Capture the cell that displays the provided text and extract its (x, y) central coordinate. 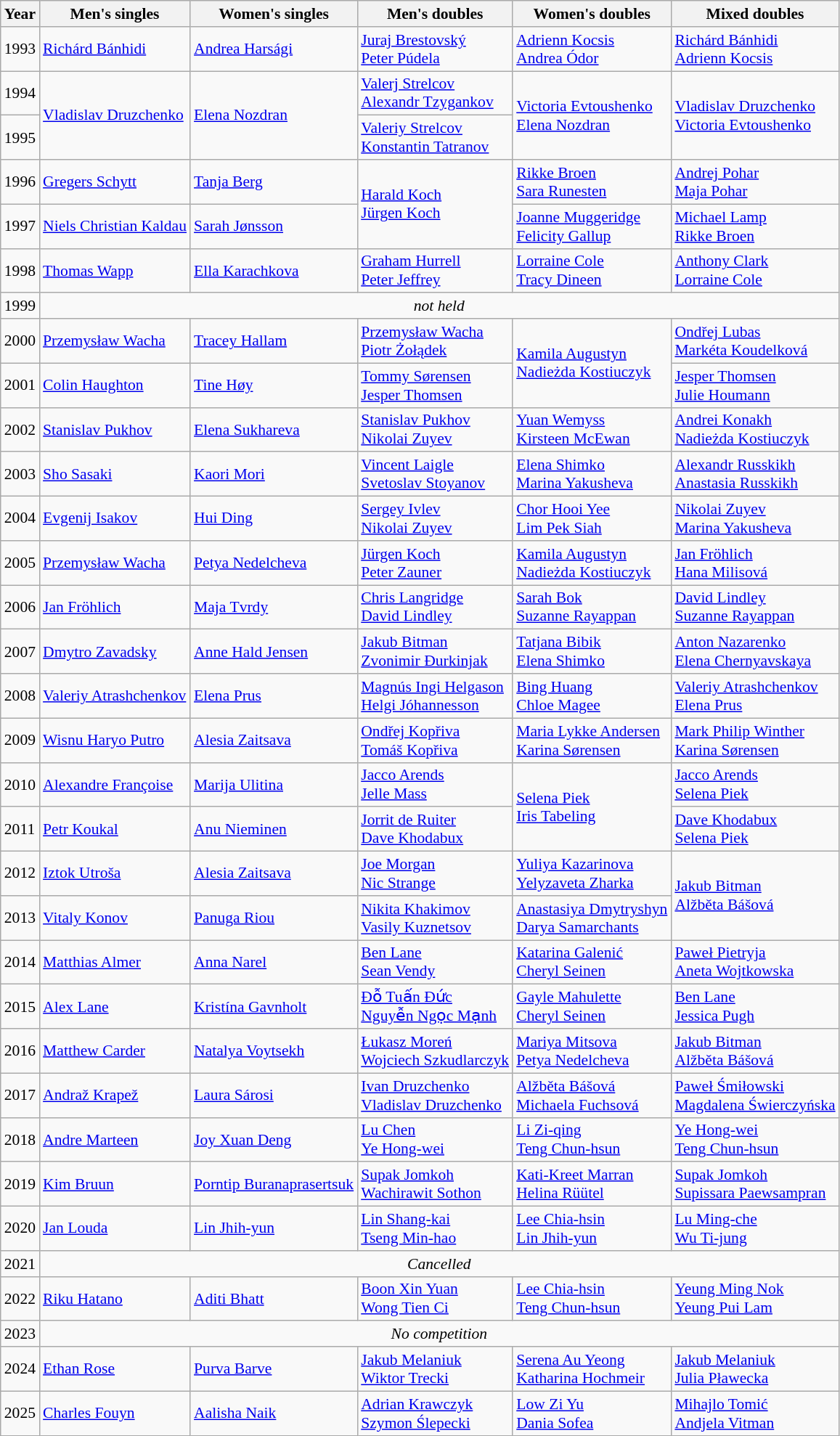
Kristína Gavnholt (274, 1006)
Yuan Wemyss Kirsteen McEwan (592, 430)
Jan Fröhlich Hana Milisová (755, 563)
1993 (20, 49)
Vladislav Druzchenko Victoria Evtoushenko (755, 115)
Men's singles (115, 14)
Serena Au Yeong Katharina Hochmeir (592, 1369)
Porntip Buranaprasertsuk (274, 1185)
2019 (20, 1185)
Sergey Ivlev Nikolai Zuyev (435, 518)
Vladislav Druzchenko (115, 115)
Yeung Ming Nok Yeung Pui Lam (755, 1298)
2016 (20, 1051)
Supak Jomkoh Supissara Paewsampran (755, 1185)
1997 (20, 227)
Lorraine Cole Tracy Dineen (592, 270)
2021 (20, 1264)
Panuga Riou (274, 918)
Matthias Almer (115, 963)
Joanne Muggeridge Felicity Gallup (592, 227)
Matthew Carder (115, 1051)
Joe Morgan Nic Strange (435, 874)
Anna Narel (274, 963)
Valerj Strelcov Alexandr Tzygankov (435, 93)
1995 (20, 138)
2024 (20, 1369)
Andrea Harsági (274, 49)
Elena Shimko Marina Yakusheva (592, 475)
Jacco Arends Jelle Mass (435, 784)
Nikolai Zuyev Marina Yakusheva (755, 518)
Bing Huang Chloe Magee (592, 695)
2008 (20, 695)
Ivan Druzchenko Vladislav Druzchenko (435, 1095)
Ondřej Lubas Markéta Koudelková (755, 341)
Stanislav Pukhov Nikolai Zuyev (435, 430)
Yuliya Kazarinova Yelyzaveta Zharka (592, 874)
Sarah Bok Suzanne Rayappan (592, 607)
Tommy Sørensen Jesper Thomsen (435, 385)
Anne Hald Jensen (274, 652)
Paweł Pietryja Aneta Wojtkowska (755, 963)
2000 (20, 341)
Tracey Hallam (274, 341)
Wisnu Haryo Putro (115, 741)
Tanja Berg (274, 181)
not held (439, 306)
Cancelled (439, 1264)
Anthony Clark Lorraine Cole (755, 270)
Women's singles (274, 14)
Petya Nedelcheva (274, 563)
2010 (20, 784)
2017 (20, 1095)
Mariya Mitsova Petya Nedelcheva (592, 1051)
1996 (20, 181)
Vincent Laigle Svetoslav Stoyanov (435, 475)
Jan Fröhlich (115, 607)
Lin Jhih-yun (274, 1228)
Jacco Arends Selena Piek (755, 784)
Lee Chia-hsin Lin Jhih-yun (592, 1228)
Przemysław Wacha Piotr Żołądek (435, 341)
Ben Lane Sean Vendy (435, 963)
Gregers Schytt (115, 181)
Vitaly Konov (115, 918)
Anton Nazarenko Elena Chernyavskaya (755, 652)
Li Zi-qing Teng Chun-hsun (592, 1140)
2004 (20, 518)
Tine Høy (274, 385)
Michael Lamp Rikke Broen (755, 227)
Jakub Melaniuk Julia Pławecka (755, 1369)
Jan Louda (115, 1228)
Elena Nozdran (274, 115)
2011 (20, 829)
Valeriy Atrashchenkov Elena Prus (755, 695)
Laura Sárosi (274, 1095)
Kati-Kreet Marran Helina Rüütel (592, 1185)
Valeriy Atrashchenkov (115, 695)
Alžběta Bášová Michaela Fuchsová (592, 1095)
Year (20, 14)
Mixed doubles (755, 14)
No competition (439, 1334)
Marija Ulitina (274, 784)
Niels Christian Kaldau (115, 227)
Anu Nieminen (274, 829)
Maria Lykke Andersen Karina Sørensen (592, 741)
Men's doubles (435, 14)
2009 (20, 741)
Magnús Ingi Helgason Helgi Jóhannesson (435, 695)
Chor Hooi Yee Lim Pek Siah (592, 518)
Iztok Utroša (115, 874)
Juraj Brestovský Peter Púdela (435, 49)
1994 (20, 93)
2022 (20, 1298)
Aalisha Naik (274, 1413)
Harald Koch Jürgen Koch (435, 204)
Katarina Galenić Cheryl Seinen (592, 963)
Jakub Melaniuk Wiktor Trecki (435, 1369)
2013 (20, 918)
Alex Lane (115, 1006)
Đỗ Tuấn Đức Nguyễn Ngọc Mạnh (435, 1006)
Jorrit de Ruiter Dave Khodabux (435, 829)
Ondřej Kopřiva Tomáš Kopřiva (435, 741)
Purva Barve (274, 1369)
Adrienn Kocsis Andrea Ódor (592, 49)
2001 (20, 385)
Sarah Jønsson (274, 227)
Victoria Evtoushenko Elena Nozdran (592, 115)
Stanislav Pukhov (115, 430)
Andre Marteen (115, 1140)
Aditi Bhatt (274, 1298)
Ye Hong-wei Teng Chun-hsun (755, 1140)
Chris Langridge David Lindley (435, 607)
Women's doubles (592, 14)
1999 (20, 306)
2014 (20, 963)
Gayle Mahulette Cheryl Seinen (592, 1006)
Lee Chia-hsin Teng Chun-hsun (592, 1298)
Alexandre Françoise (115, 784)
Dave Khodabux Selena Piek (755, 829)
Natalya Voytsekh (274, 1051)
Richárd Bánhidi (115, 49)
Colin Haughton (115, 385)
Supak Jomkoh Wachirawit Sothon (435, 1185)
Ben Lane Jessica Pugh (755, 1006)
Alexandr Russkikh Anastasia Russkikh (755, 475)
2006 (20, 607)
Richárd Bánhidi Adrienn Kocsis (755, 49)
Anastasiya Dmytryshyn Darya Samarchants (592, 918)
Mark Philip Winther Karina Sørensen (755, 741)
Valeriy Strelcov Konstantin Tatranov (435, 138)
Nikita Khakimov Vasily Kuznetsov (435, 918)
Dmytro Zavadsky (115, 652)
Jürgen Koch Peter Zauner (435, 563)
Charles Fouyn (115, 1413)
Riku Hatano (115, 1298)
Joy Xuan Deng (274, 1140)
Andrei Konakh Nadieżda Kostiuczyk (755, 430)
2003 (20, 475)
Thomas Wapp (115, 270)
Kim Bruun (115, 1185)
Lin Shang-kai Tseng Min-hao (435, 1228)
Evgenij Isakov (115, 518)
Jesper Thomsen Julie Houmann (755, 385)
2023 (20, 1334)
Boon Xin Yuan Wong Tien Ci (435, 1298)
Tatjana Bibik Elena Shimko (592, 652)
2005 (20, 563)
Rikke Broen Sara Runesten (592, 181)
Graham Hurrell Peter Jeffrey (435, 270)
Mihajlo Tomić Andjela Vitman (755, 1413)
Sho Sasaki (115, 475)
Łukasz Moreń Wojciech Szkudlarczyk (435, 1051)
Maja Tvrdy (274, 607)
Lu Chen Ye Hong-wei (435, 1140)
1998 (20, 270)
Elena Prus (274, 695)
Elena Sukhareva (274, 430)
David Lindley Suzanne Rayappan (755, 607)
2002 (20, 430)
Hui Ding (274, 518)
Ella Karachkova (274, 270)
Petr Koukal (115, 829)
Andraž Krapež (115, 1095)
Kaori Mori (274, 475)
Andrej Pohar Maja Pohar (755, 181)
Paweł Śmiłowski Magdalena Świerczyńska (755, 1095)
Adrian Krawczyk Szymon Ślepecki (435, 1413)
2012 (20, 874)
2020 (20, 1228)
Ethan Rose (115, 1369)
2007 (20, 652)
2018 (20, 1140)
Jakub Bitman Zvonimir Đurkinjak (435, 652)
Lu Ming-che Wu Ti-jung (755, 1228)
Selena Piek Iris Tabeling (592, 807)
2015 (20, 1006)
Low Zi Yu Dania Sofea (592, 1413)
2025 (20, 1413)
